Search for the cell housing the specified text and yield its (X, Y) center coordinate. 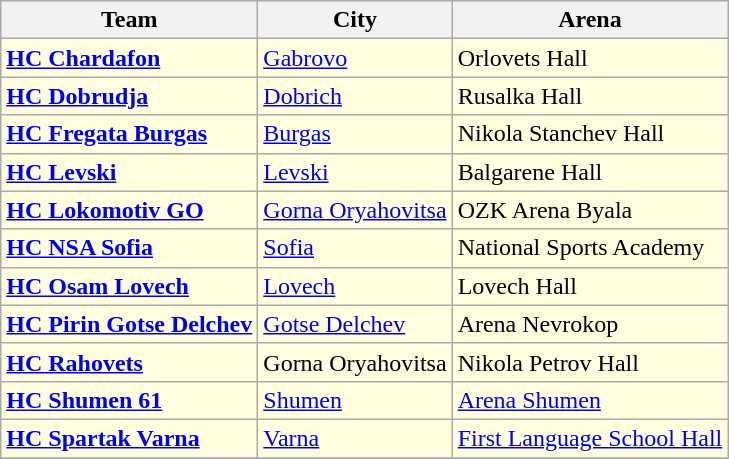
Burgas (355, 134)
HC Fregata Burgas (130, 134)
Gotse Delchev (355, 324)
HC Dobrudja (130, 96)
Arena Nevrokop (590, 324)
Varna (355, 438)
HC Chardafon (130, 58)
Lovech (355, 286)
Team (130, 20)
HC Lokomotiv GO (130, 210)
Sofia (355, 248)
Levski (355, 172)
HC Osam Lovech (130, 286)
Orlovets Hall (590, 58)
Nikola Stanchev Hall (590, 134)
Balgarene Hall (590, 172)
HC Pirin Gotse Delchev (130, 324)
OZK Arena Byala (590, 210)
Arena (590, 20)
HC NSA Sofia (130, 248)
Rusalka Hall (590, 96)
Gabrovo (355, 58)
HC Shumen 61 (130, 400)
Arena Shumen (590, 400)
First Language School Hall (590, 438)
HC Rahovets (130, 362)
Lovech Hall (590, 286)
HC Spartak Varna (130, 438)
HC Levski (130, 172)
Nikola Petrov Hall (590, 362)
National Sports Academy (590, 248)
City (355, 20)
Shumen (355, 400)
Dobrich (355, 96)
